Extract the (x, y) coordinate from the center of the cell holding the provided text.  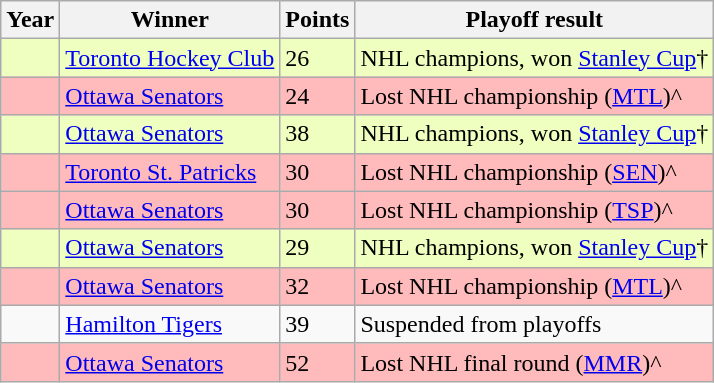
Lost NHL championship (TSP)^ (534, 210)
Year (30, 20)
29 (318, 248)
Winner (170, 20)
52 (318, 362)
Suspended from playoffs (534, 324)
32 (318, 286)
Toronto Hockey Club (170, 58)
Lost NHL championship (SEN)^ (534, 172)
39 (318, 324)
Playoff result (534, 20)
Toronto St. Patricks (170, 172)
Points (318, 20)
Lost NHL final round (MMR)^ (534, 362)
24 (318, 96)
Hamilton Tigers (170, 324)
26 (318, 58)
38 (318, 134)
